Capture the cell that displays the provided text and extract its [X, Y] central coordinate. 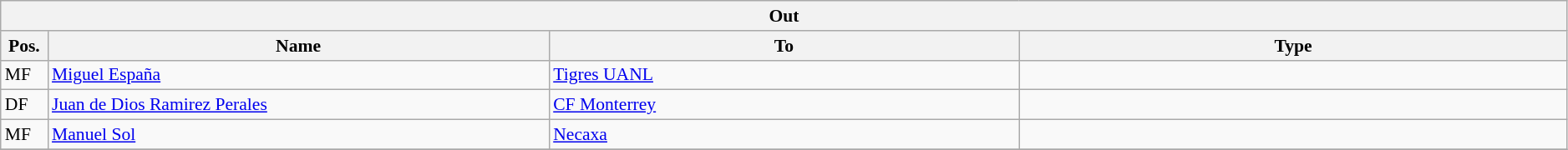
Pos. [24, 46]
Out [784, 16]
Manuel Sol [298, 135]
Name [298, 46]
Type [1293, 46]
Juan de Dios Ramirez Perales [298, 105]
CF Monterrey [784, 105]
To [784, 46]
Necaxa [784, 135]
DF [24, 105]
Tigres UANL [784, 75]
Miguel España [298, 75]
